Determine the [x, y] coordinate at the center of the cell enclosing the given text.  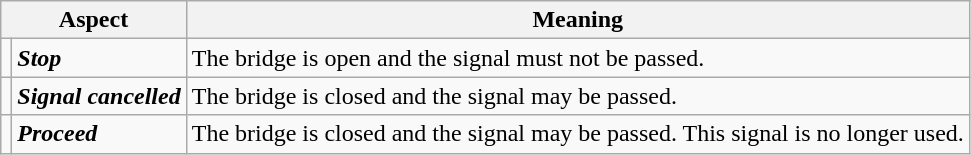
The bridge is closed and the signal may be passed. This signal is no longer used. [578, 134]
The bridge is open and the signal must not be passed. [578, 58]
The bridge is closed and the signal may be passed. [578, 96]
Meaning [578, 20]
Stop [99, 58]
Signal cancelled [99, 96]
Proceed [99, 134]
Aspect [94, 20]
